Return the (x, y) coordinate for the center point of the cell that contains the specified text.  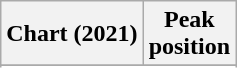
Peakposition (189, 34)
Chart (2021) (72, 34)
